Identify which cell holds the provided text, then report its [X, Y] central coordinate. 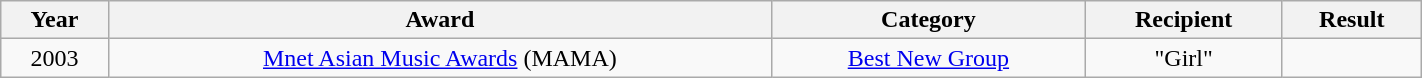
"Girl" [1184, 58]
Result [1352, 20]
Category [929, 20]
2003 [54, 58]
Year [54, 20]
Award [440, 20]
Mnet Asian Music Awards (MAMA) [440, 58]
Best New Group [929, 58]
Recipient [1184, 20]
